Detect which cell encompasses the target text, then output its [X, Y] center coordinate. 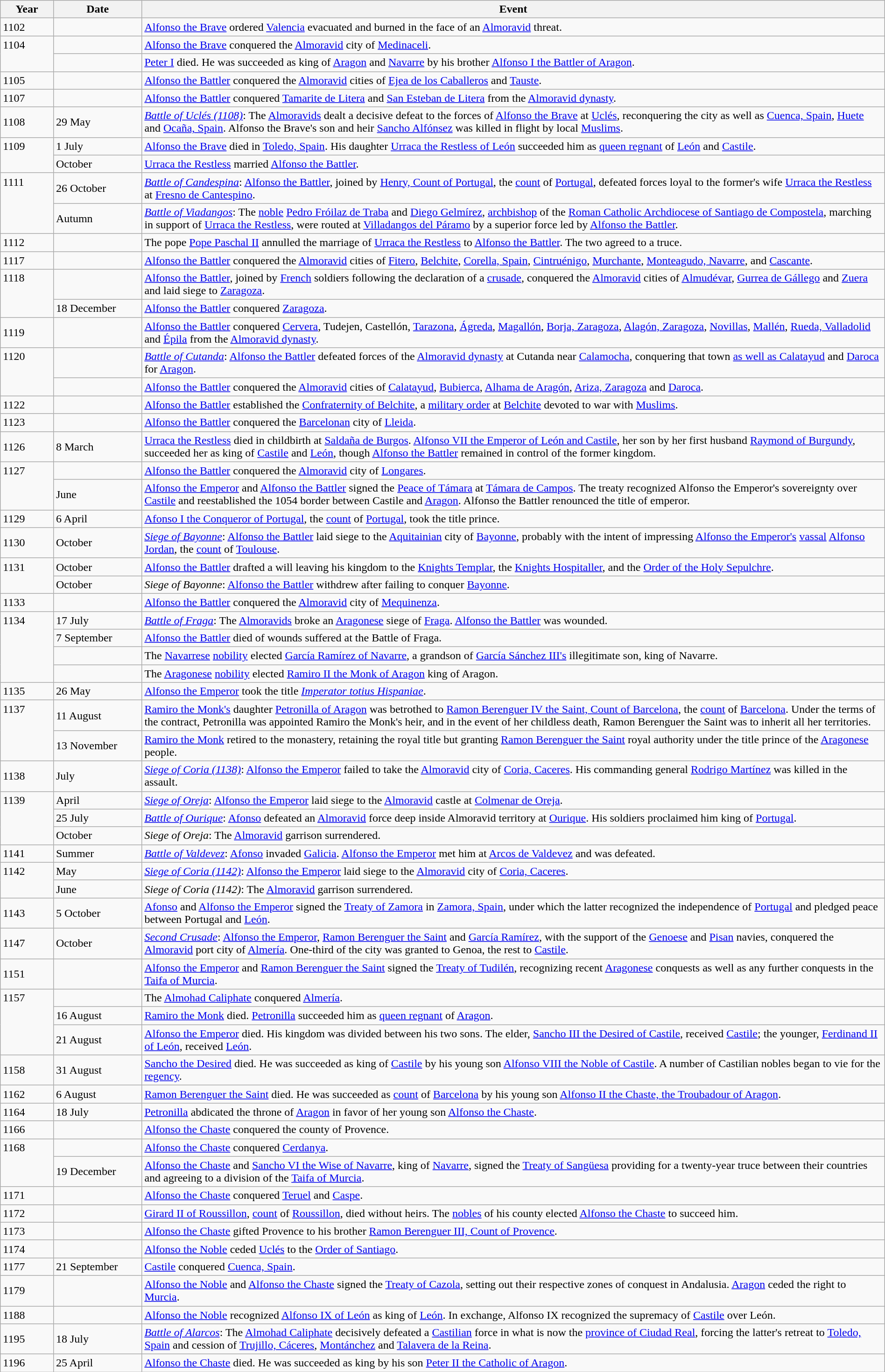
May [97, 871]
Alfonso the Brave conquered the Almoravid city of Medinaceli. [513, 45]
25 April [97, 1363]
1158 [27, 1070]
1138 [27, 776]
1139 [27, 818]
1122 [27, 405]
8 March [97, 446]
Urraca the Restless married Alfonso the Battler. [513, 164]
1127 [27, 485]
1141 [27, 853]
Battle of Valdevez: Afonso invaded Galicia. Alfonso the Emperor met him at Arcos de Valdevez and was defeated. [513, 853]
1172 [27, 1213]
29 May [97, 122]
Battle of Fraga: The Almoravids broke an Aragonese siege of Fraga. Alfonso the Battler was wounded. [513, 620]
Alfonso the Battler conquered the Almoravid city of Longares. [513, 471]
Date [97, 9]
Siege of Oreja: The Almoravid garrison surrendered. [513, 836]
1151 [27, 974]
25 July [97, 818]
Alfonso the Noble ceded Uclés to the Order of Santiago. [513, 1249]
16 August [97, 1016]
Alfonso the Battler drafted a will leaving his kingdom to the Knights Templar, the Knights Hospitaller, and the Order of the Holy Sepulchre. [513, 567]
Alfonso the Battler conquered the Almoravid cities of Fitero, Belchite, Corella, Spain, Cintruénigo, Murchante, Monteagudo, Navarre, and Cascante. [513, 260]
1143 [27, 913]
1188 [27, 1315]
Alfonso the Battler established the Confraternity of Belchite, a military order at Belchite devoted to war with Muslims. [513, 405]
Alfonso the Chaste conquered the county of Provence. [513, 1130]
6 August [97, 1094]
1164 [27, 1112]
April [97, 800]
1166 [27, 1130]
The Navarrese nobility elected García Ramírez of Navarre, a grandson of García Sánchez III's illegitimate son, king of Navarre. [513, 656]
Alfonso the Battler conquered the Barcelonan city of Lleida. [513, 422]
1162 [27, 1094]
Alfonso the Brave died in Toledo, Spain. His daughter Urraca the Restless of León succeeded him as queen regnant of León and Castile. [513, 146]
July [97, 776]
1126 [27, 446]
Event [513, 9]
1112 [27, 242]
6 April [97, 519]
Alfonso the Battler conquered Tamarite de Litera and San Esteban de Litera from the Almoravid dynasty. [513, 98]
11 August [97, 715]
1137 [27, 731]
1133 [27, 602]
21 September [97, 1266]
Peter I died. He was succeeded as king of Aragon and Navarre by his brother Alfonso I the Battler of Aragon. [513, 63]
Alfonso the Battler conquered the Almoravid cities of Calatayud, Bubierca, Alhama de Aragón, Ariza, Zaragoza and Daroca. [513, 387]
13 November [97, 746]
1119 [27, 332]
The Almohad Caliphate conquered Almería. [513, 998]
Year [27, 9]
Siege of Coria (1142): Alfonso the Emperor laid siege to the Almoravid city of Coria, Caceres. [513, 871]
1147 [27, 943]
18 December [97, 309]
Summer [97, 853]
Ramon Berenguer the Saint died. He was succeeded as count of Barcelona by his young son Alfonso II the Chaste, the Troubadour of Aragon. [513, 1094]
The Aragonese nobility elected Ramiro II the Monk of Aragon king of Aragon. [513, 674]
1195 [27, 1339]
1171 [27, 1196]
1174 [27, 1249]
31 August [97, 1070]
Siege of Oreja: Alfonso the Emperor laid siege to the Almoravid castle at Colmenar de Oreja. [513, 800]
1104 [27, 54]
1120 [27, 372]
Afonso I the Conqueror of Portugal, the count of Portugal, took the title prince. [513, 519]
Alfonso the Emperor took the title Imperator totius Hispaniae. [513, 691]
Petronilla abdicated the throne of Aragon in favor of her young son Alfonso the Chaste. [513, 1112]
1130 [27, 542]
Autumn [97, 218]
1117 [27, 260]
Alfonso the Chaste died. He was succeeded as king by his son Peter II the Catholic of Aragon. [513, 1363]
Alfonso the Chaste gifted Provence to his brother Ramon Berenguer III, Count of Provence. [513, 1231]
1129 [27, 519]
1179 [27, 1290]
1108 [27, 122]
1134 [27, 647]
1173 [27, 1231]
Alfonso the Battler conquered the Almoravid city of Mequinenza. [513, 602]
1177 [27, 1266]
26 May [97, 691]
1102 [27, 27]
1109 [27, 155]
1123 [27, 422]
Castile conquered Cuenca, Spain. [513, 1266]
1168 [27, 1162]
1157 [27, 1022]
Alfonso the Battler conquered Zaragoza. [513, 309]
5 October [97, 913]
Siege of Bayonne: Alfonso the Battler withdrew after failing to conquer Bayonne. [513, 584]
Alfonso the Battler conquered the Almoravid cities of Ejea de los Caballeros and Tauste. [513, 80]
21 August [97, 1040]
7 September [97, 638]
1107 [27, 98]
1111 [27, 203]
17 July [97, 620]
Battle of Ourique: Afonso defeated an Almoravid force deep inside Almoravid territory at Ourique. His soldiers proclaimed him king of Portugal. [513, 818]
Girard II of Roussillon, count of Roussillon, died without heirs. The nobles of his county elected Alfonso the Chaste to succeed him. [513, 1213]
The pope Pope Paschal II annulled the marriage of Urraca the Restless to Alfonso the Battler. The two agreed to a truce. [513, 242]
1135 [27, 691]
1196 [27, 1363]
Ramiro the Monk died. Petronilla succeeded him as queen regnant of Aragon. [513, 1016]
1131 [27, 576]
Alfonso the Chaste conquered Teruel and Caspe. [513, 1196]
Alfonso the Noble recognized Alfonso IX of León as king of León. In exchange, Alfonso IX recognized the supremacy of Castile over León. [513, 1315]
1 July [97, 146]
1105 [27, 80]
Alfonso the Brave ordered Valencia evacuated and burned in the face of an Almoravid threat. [513, 27]
Siege of Coria (1142): The Almoravid garrison surrendered. [513, 889]
19 December [97, 1172]
Alfonso the Chaste conquered Cerdanya. [513, 1147]
Alfonso the Battler died of wounds suffered at the Battle of Fraga. [513, 638]
26 October [97, 188]
1118 [27, 293]
1142 [27, 880]
